Provide the (x, y) coordinate of the cell's center where the given text is located.  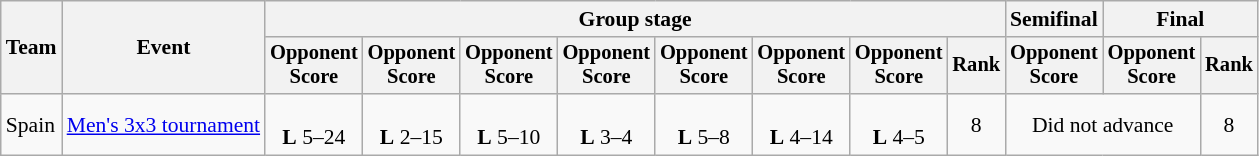
L 2–15 (412, 124)
Did not advance (1102, 124)
Semifinal (1054, 19)
Men's 3x3 tournament (164, 124)
L 5–24 (314, 124)
L 3–4 (606, 124)
Event (164, 48)
Team (32, 48)
Spain (32, 124)
L 5–8 (704, 124)
L 4–14 (802, 124)
Group stage (635, 19)
L 4–5 (898, 124)
L 5–10 (508, 124)
Final (1180, 19)
